Return the (x, y) coordinate for the center point of the cell that contains the specified text.  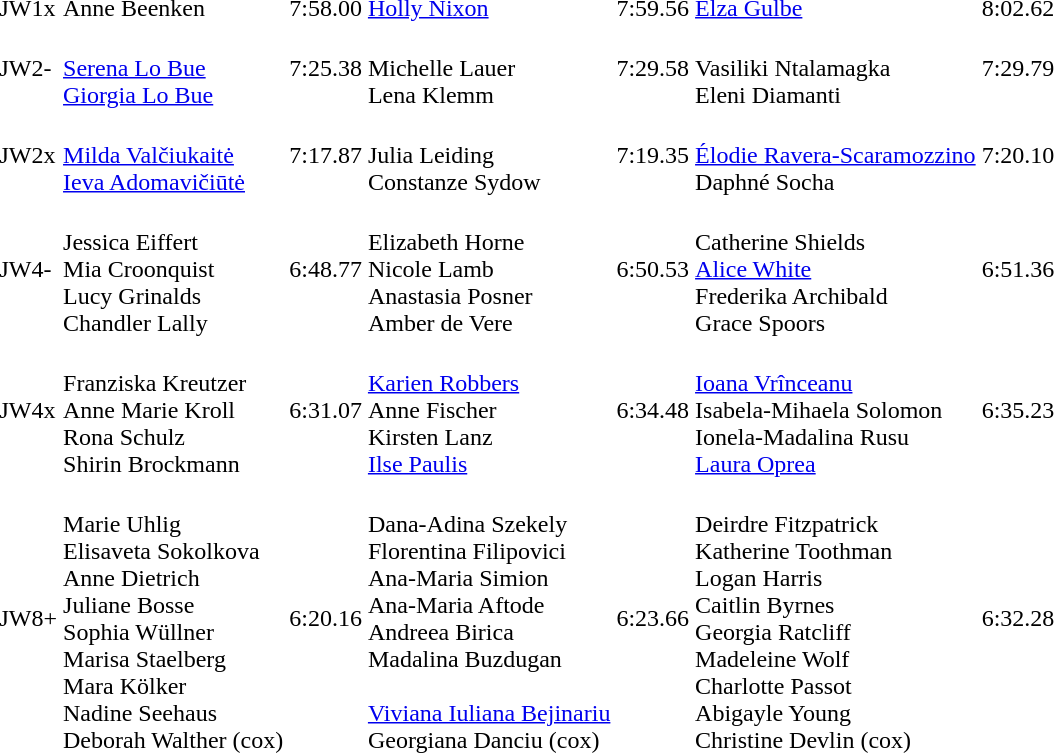
6:48.77 (326, 269)
Milda ValčiukaitėIeva Adomavičiūtė (174, 155)
Catherine ShieldsAlice WhiteFrederika ArchibaldGrace Spoors (836, 269)
6:34.48 (653, 410)
7:17.87 (326, 155)
Franziska KreutzerAnne Marie KrollRona SchulzShirin Brockmann (174, 410)
Michelle LauerLena Klemm (488, 68)
7:29.58 (653, 68)
Vasiliki NtalamagkaEleni Diamanti (836, 68)
6:50.53 (653, 269)
7:25.38 (326, 68)
7:19.35 (653, 155)
Karien RobbersAnne FischerKirsten LanzIlse Paulis (488, 410)
Elizabeth HorneNicole LambAnastasia PosnerAmber de Vere (488, 269)
Élodie Ravera-ScaramozzinoDaphné Socha (836, 155)
Julia LeidingConstanze Sydow (488, 155)
Ioana VrînceanuIsabela-Mihaela SolomonIonela-Madalina RusuLaura Oprea (836, 410)
Serena Lo BueGiorgia Lo Bue (174, 68)
6:31.07 (326, 410)
Jessica EiffertMia CroonquistLucy GrinaldsChandler Lally (174, 269)
